Scan for the cell matching the given text and deliver its (x, y) coordinate at center. 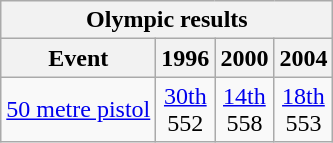
2004 (304, 58)
1996 (186, 58)
Event (78, 58)
14th558 (244, 110)
2000 (244, 58)
18th553 (304, 110)
Olympic results (167, 20)
50 metre pistol (78, 110)
30th552 (186, 110)
